Detect which cell encompasses the target text, then output its [x, y] center coordinate. 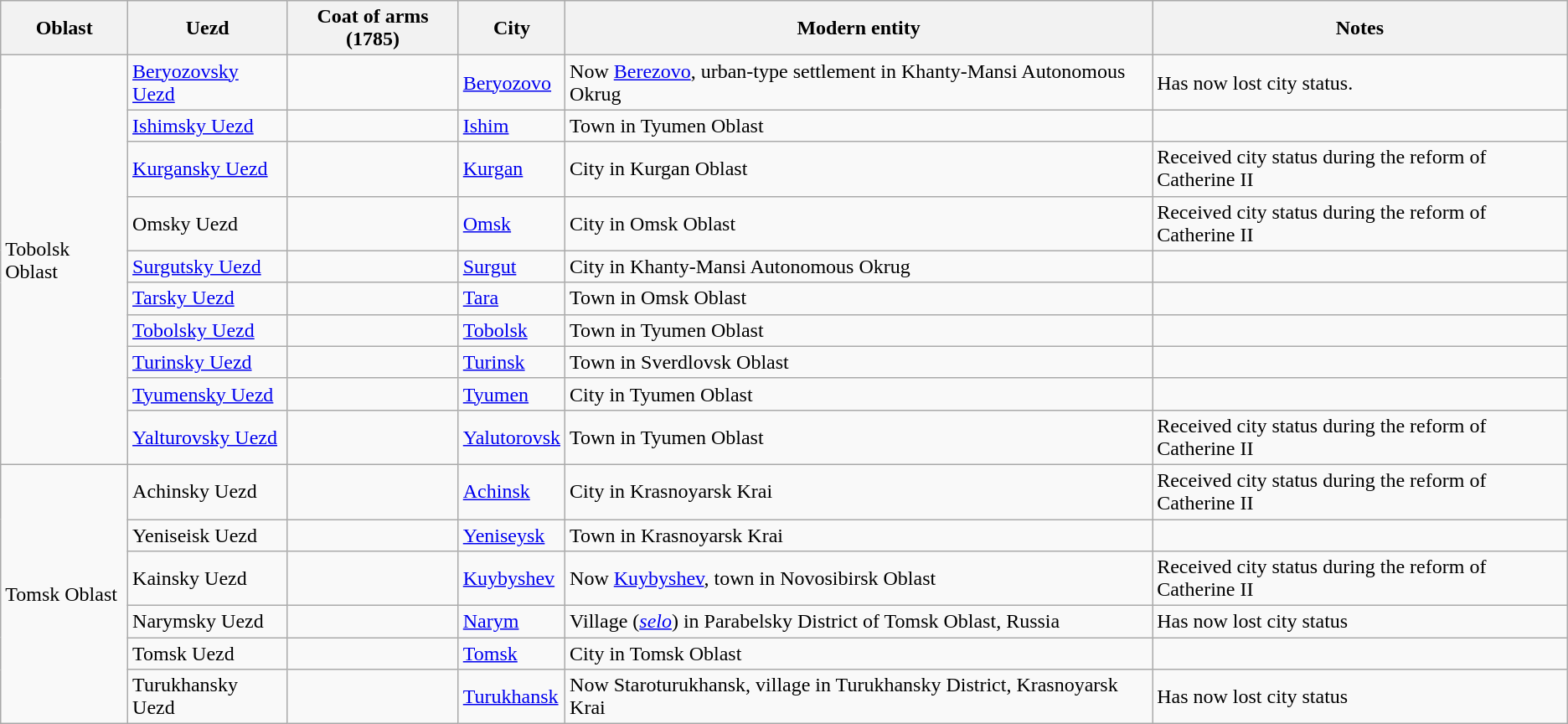
Narym [511, 622]
Town in Sverdlovsk Oblast [859, 362]
Now Staroturukhansk, village in Turukhansky District, Krasnoyarsk Krai [859, 697]
Town in Omsk Oblast [859, 298]
Omsky Uezd [208, 223]
Turinsk [511, 362]
Modern entity [859, 28]
City in Khanty-Mansi Autonomous Okrug [859, 266]
Beryozovsky Uezd [208, 82]
City in Omsk Oblast [859, 223]
Turukhansky Uezd [208, 697]
Town in Krasnoyarsk Krai [859, 535]
Tomsk Uezd [208, 654]
Coat of arms (1785) [373, 28]
Tobolsky Uezd [208, 330]
Kainsky Uezd [208, 578]
Turinsky Uezd [208, 362]
Tomsk Oblast [64, 593]
Now Kuybyshev, town in Novosibirsk Oblast [859, 578]
Achinsk [511, 491]
Narymsky Uezd [208, 622]
Tara [511, 298]
Beryozovo [511, 82]
Omsk [511, 223]
Tyumensky Uezd [208, 394]
Yeniseysk [511, 535]
Tomsk [511, 654]
Tarsky Uezd [208, 298]
Yalturovsky Uezd [208, 437]
Village (selo) in Parabelsky District of Tomsk Oblast, Russia [859, 622]
Notes [1360, 28]
Surgutsky Uezd [208, 266]
Ishimsky Uezd [208, 126]
Yalutorovsk [511, 437]
Ishim [511, 126]
Tyumen [511, 394]
Kuybyshev [511, 578]
Tobolsk Oblast [64, 260]
Turukhansk [511, 697]
Oblast [64, 28]
Kurgansky Uezd [208, 169]
City [511, 28]
City in Tyumen Oblast [859, 394]
Yeniseisk Uezd [208, 535]
City in Krasnoyarsk Krai [859, 491]
City in Kurgan Oblast [859, 169]
Has now lost city status. [1360, 82]
Kurgan [511, 169]
Tobolsk [511, 330]
Surgut [511, 266]
City in Tomsk Oblast [859, 654]
Uezd [208, 28]
Achinsky Uezd [208, 491]
Now Berezovo, urban-type settlement in Khanty-Mansi Autonomous Okrug [859, 82]
